Determine the (X, Y) coordinate at the center of the cell enclosing the given text.  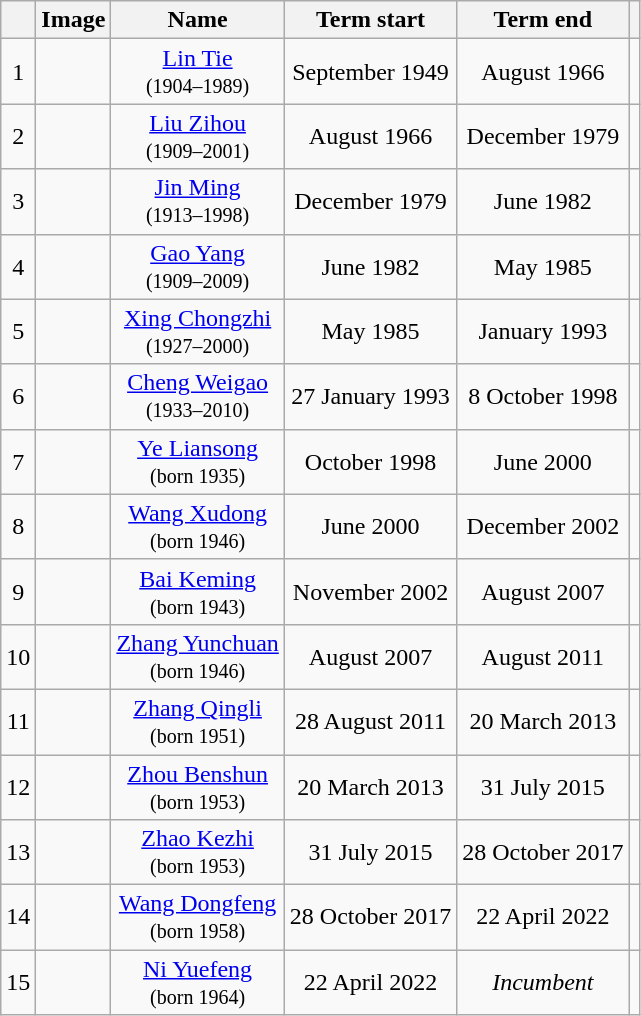
August 2011 (543, 656)
Zhang Yunchuan(born 1946) (198, 656)
14 (18, 918)
Term start (370, 20)
Gao Yang(1909–2009) (198, 266)
Wang Dongfeng(born 1958) (198, 918)
8 (18, 526)
Term end (543, 20)
27 January 1993 (370, 396)
15 (18, 982)
Jin Ming(1913–1998) (198, 202)
January 1993 (543, 332)
Xing Chongzhi(1927–2000) (198, 332)
3 (18, 202)
November 2002 (370, 592)
December 2002 (543, 526)
5 (18, 332)
Zhou Benshun(born 1953) (198, 786)
9 (18, 592)
Lin Tie(1904–1989) (198, 72)
13 (18, 852)
September 1949 (370, 72)
Wang Xudong(born 1946) (198, 526)
Ye Liansong(born 1935) (198, 462)
Cheng Weigao(1933–2010) (198, 396)
Incumbent (543, 982)
Bai Keming(born 1943) (198, 592)
Zhao Kezhi(born 1953) (198, 852)
7 (18, 462)
1 (18, 72)
October 1998 (370, 462)
Image (74, 20)
Liu Zihou(1909–2001) (198, 136)
8 October 1998 (543, 396)
Zhang Qingli(born 1951) (198, 722)
11 (18, 722)
Ni Yuefeng(born 1964) (198, 982)
4 (18, 266)
12 (18, 786)
Name (198, 20)
2 (18, 136)
10 (18, 656)
28 August 2011 (370, 722)
6 (18, 396)
